From the cell containing the given text, extract its center point as [x, y] coordinate. 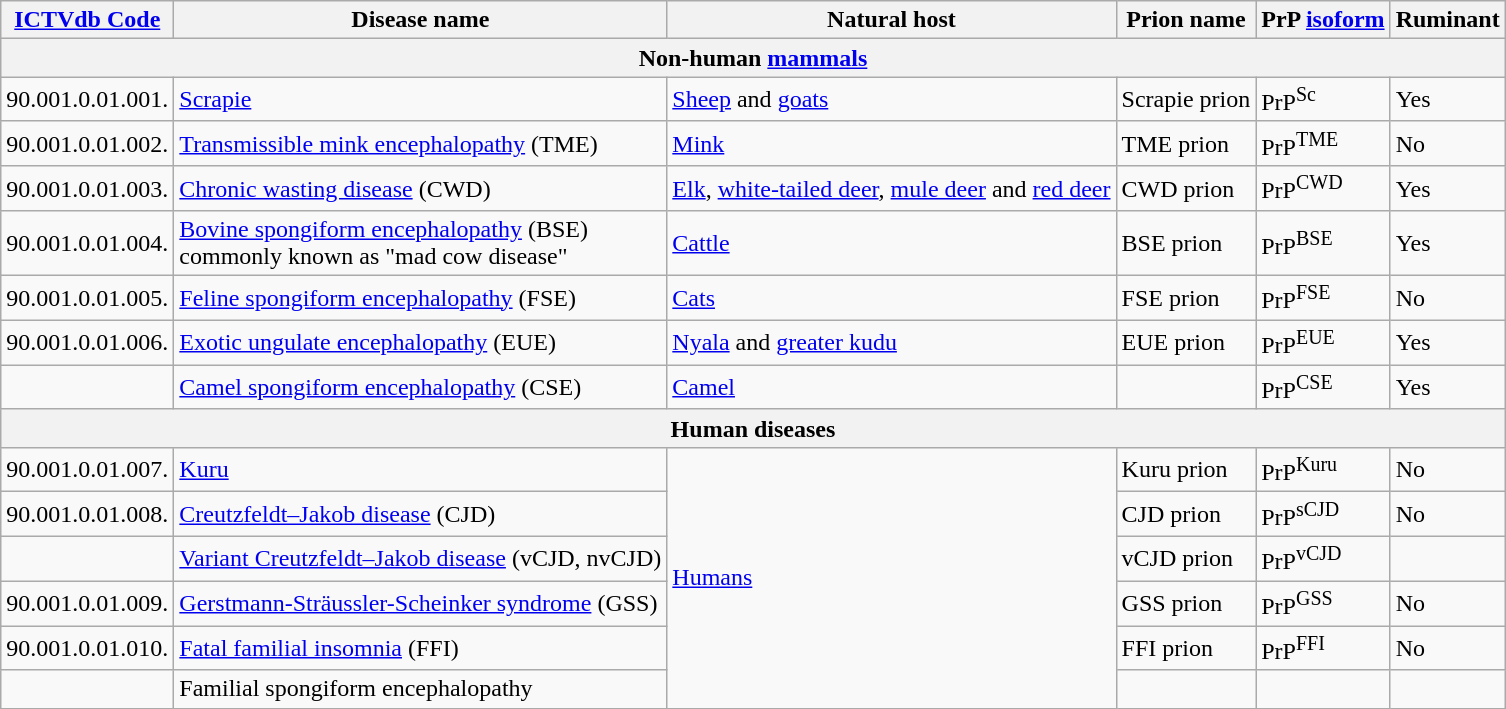
PrPKuru [1323, 470]
Bovine spongiform encephalopathy (BSE)commonly known as "mad cow disease" [420, 244]
FSE prion [1186, 298]
90.001.0.01.009. [88, 604]
PrPCSE [1323, 388]
Variant Creutzfeldt–Jakob disease (vCJD, nvCJD) [420, 558]
90.001.0.01.010. [88, 648]
PrPEUE [1323, 342]
FFI prion [1186, 648]
vCJD prion [1186, 558]
Chronic wasting disease (CWD) [420, 188]
ICTVdb Code [88, 20]
90.001.0.01.006. [88, 342]
90.001.0.01.005. [88, 298]
Mink [892, 144]
PrPTME [1323, 144]
BSE prion [1186, 244]
Disease name [420, 20]
Kuru prion [1186, 470]
90.001.0.01.007. [88, 470]
PrPSc [1323, 100]
Scrapie prion [1186, 100]
Feline spongiform encephalopathy (FSE) [420, 298]
Nyala and greater kudu [892, 342]
90.001.0.01.004. [88, 244]
Exotic ungulate encephalopathy (EUE) [420, 342]
Familial spongiform encephalopathy [420, 689]
TME prion [1186, 144]
Scrapie [420, 100]
PrPvCJD [1323, 558]
PrPCWD [1323, 188]
PrPFSE [1323, 298]
Camel spongiform encephalopathy (CSE) [420, 388]
Camel [892, 388]
CJD prion [1186, 514]
Human diseases [753, 428]
Creutzfeldt–Jakob disease (CJD) [420, 514]
90.001.0.01.002. [88, 144]
GSS prion [1186, 604]
Non-human mammals [753, 58]
Sheep and goats [892, 100]
PrPsCJD [1323, 514]
Cats [892, 298]
PrP isoform [1323, 20]
Natural host [892, 20]
90.001.0.01.001. [88, 100]
PrPBSE [1323, 244]
EUE prion [1186, 342]
PrPFFI [1323, 648]
90.001.0.01.003. [88, 188]
Transmissible mink encephalopathy (TME) [420, 144]
Fatal familial insomnia (FFI) [420, 648]
PrPGSS [1323, 604]
Humans [892, 578]
Elk, white-tailed deer, mule deer and red deer [892, 188]
Kuru [420, 470]
Gerstmann-Sträussler-Scheinker syndrome (GSS) [420, 604]
Ruminant [1448, 20]
90.001.0.01.008. [88, 514]
Prion name [1186, 20]
CWD prion [1186, 188]
Cattle [892, 244]
